Identify which cell holds the provided text, then report its (X, Y) central coordinate. 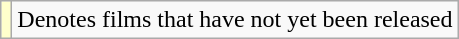
Denotes films that have not yet been released (235, 20)
